Pinpoint the cell where the given text exists, returning its [x, y] midpoint coordinate. 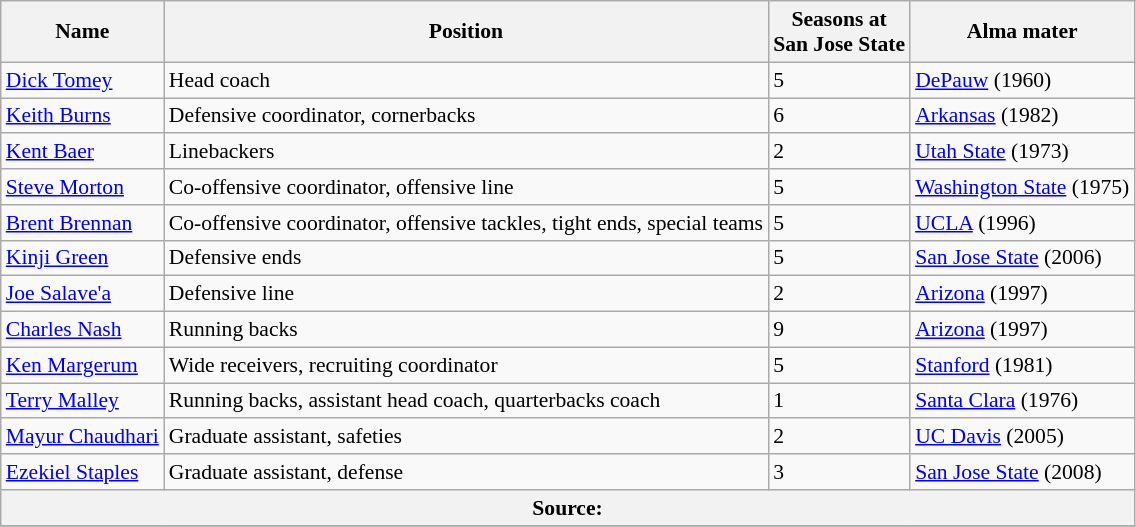
Mayur Chaudhari [82, 437]
DePauw (1960) [1022, 80]
Utah State (1973) [1022, 152]
Kent Baer [82, 152]
Terry Malley [82, 401]
9 [839, 330]
Ezekiel Staples [82, 472]
Santa Clara (1976) [1022, 401]
Keith Burns [82, 116]
San Jose State (2008) [1022, 472]
Defensive ends [466, 258]
Dick Tomey [82, 80]
Head coach [466, 80]
Kinji Green [82, 258]
Ken Margerum [82, 365]
Graduate assistant, defense [466, 472]
Alma mater [1022, 32]
Defensive line [466, 294]
Arkansas (1982) [1022, 116]
Defensive coordinator, cornerbacks [466, 116]
1 [839, 401]
Running backs [466, 330]
Washington State (1975) [1022, 187]
Seasons atSan Jose State [839, 32]
Graduate assistant, safeties [466, 437]
Co-offensive coordinator, offensive line [466, 187]
Name [82, 32]
6 [839, 116]
Joe Salave'a [82, 294]
Wide receivers, recruiting coordinator [466, 365]
UC Davis (2005) [1022, 437]
Steve Morton [82, 187]
Running backs, assistant head coach, quarterbacks coach [466, 401]
UCLA (1996) [1022, 223]
Linebackers [466, 152]
3 [839, 472]
Position [466, 32]
Co-offensive coordinator, offensive tackles, tight ends, special teams [466, 223]
Stanford (1981) [1022, 365]
Source: [568, 508]
Charles Nash [82, 330]
Brent Brennan [82, 223]
San Jose State (2006) [1022, 258]
